Find where the given text appears and provide that cell's center as [X, Y] coordinate. 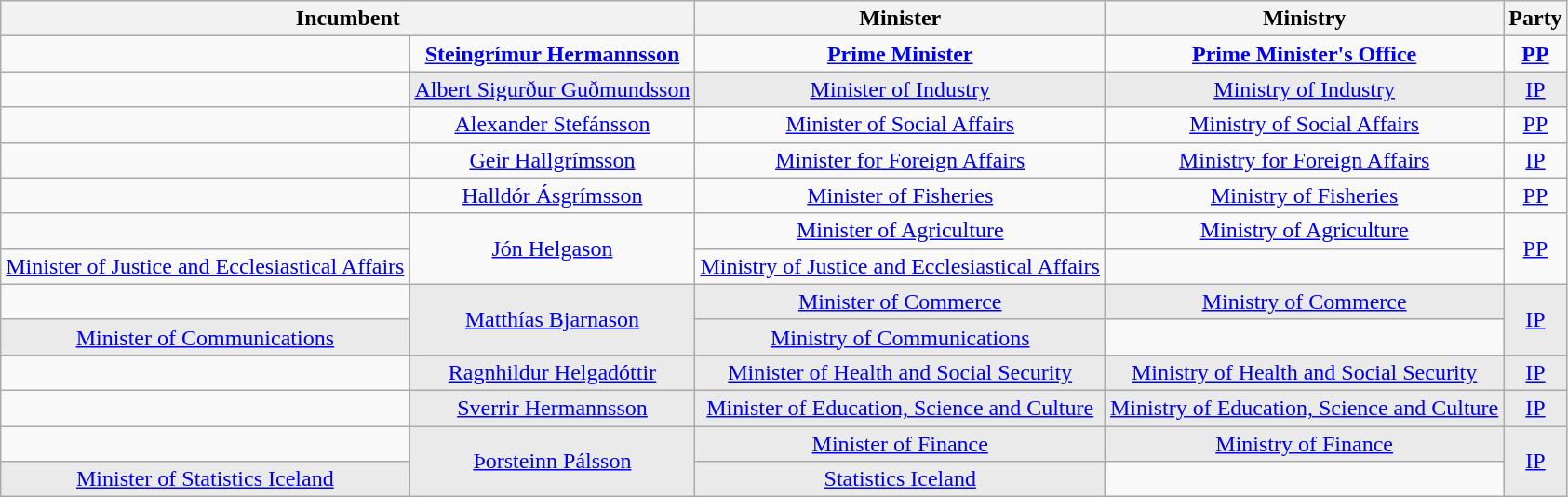
Minister of Industry [901, 89]
Geir Hallgrímsson [553, 160]
Steingrímur Hermannsson [553, 54]
Minister of Health and Social Security [901, 372]
Sverrir Hermannsson [553, 408]
Statistics Iceland [901, 479]
Ministry of Industry [1304, 89]
Minister [901, 19]
Prime Minister [901, 54]
Halldór Ásgrímsson [553, 195]
Ministry of Finance [1304, 444]
Ministry for Foreign Affairs [1304, 160]
Ministry of Fisheries [1304, 195]
Prime Minister's Office [1304, 54]
Ministry of Commerce [1304, 302]
Minister of Commerce [901, 302]
Minister of Statistics Iceland [205, 479]
Alexander Stefánsson [553, 125]
Minister of Justice and Ecclesiastical Affairs [205, 266]
Incumbent [348, 19]
Minister of Finance [901, 444]
Ministry of Education, Science and Culture [1304, 408]
Ministry [1304, 19]
Ragnhildur Helgadóttir [553, 372]
Minister of Education, Science and Culture [901, 408]
Ministry of Justice and Ecclesiastical Affairs [901, 266]
Ministry of Communications [901, 337]
Matthías Bjarnason [553, 319]
Minister for Foreign Affairs [901, 160]
Ministry of Social Affairs [1304, 125]
Minister of Communications [205, 337]
Albert Sigurður Guðmundsson [553, 89]
Party [1535, 19]
Ministry of Agriculture [1304, 231]
Þorsteinn Pálsson [553, 462]
Minister of Fisheries [901, 195]
Ministry of Health and Social Security [1304, 372]
Minister of Agriculture [901, 231]
Jón Helgason [553, 248]
Minister of Social Affairs [901, 125]
